Pinpoint the cell where the given text exists, returning its (x, y) midpoint coordinate. 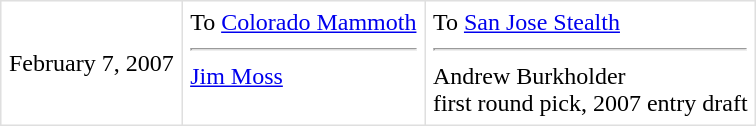
To Colorado Mammoth Jim Moss (304, 63)
February 7, 2007 (92, 63)
To San Jose Stealth Andrew Burkholderfirst round pick, 2007 entry draft (590, 63)
